Find where the given text appears and provide that cell's center as [x, y] coordinate. 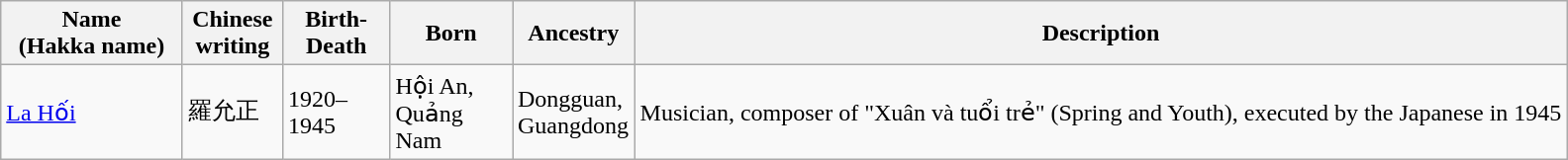
1920–1945 [337, 113]
羅允正 [232, 113]
Musician, composer of "Xuân và tuổi trẻ" (Spring and Youth), executed by the Japanese in 1945 [1101, 113]
Ancestry [574, 34]
Chinese writing [232, 34]
Name(Hakka name) [92, 34]
Description [1101, 34]
Hội An, Quảng Nam [451, 113]
Dongguan, Guangdong [574, 113]
Born [451, 34]
La Hối [92, 113]
Birth-Death [337, 34]
